Output the (x, y) coordinate of the center of the cell containing the given text.  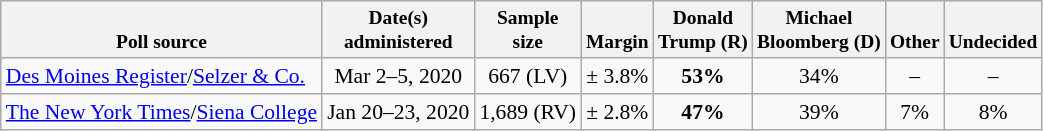
MichaelBloomberg (D) (818, 30)
Other (914, 30)
667 (LV) (528, 76)
± 3.8% (617, 76)
34% (818, 76)
Poll source (162, 30)
Margin (617, 30)
47% (702, 112)
Undecided (993, 30)
7% (914, 112)
Des Moines Register/Selzer & Co. (162, 76)
The New York Times/Siena College (162, 112)
Mar 2–5, 2020 (398, 76)
1,689 (RV) (528, 112)
DonaldTrump (R) (702, 30)
Date(s)administered (398, 30)
39% (818, 112)
± 2.8% (617, 112)
Samplesize (528, 30)
8% (993, 112)
Jan 20–23, 2020 (398, 112)
53% (702, 76)
